Find where the given text appears and provide that cell's center as [X, Y] coordinate. 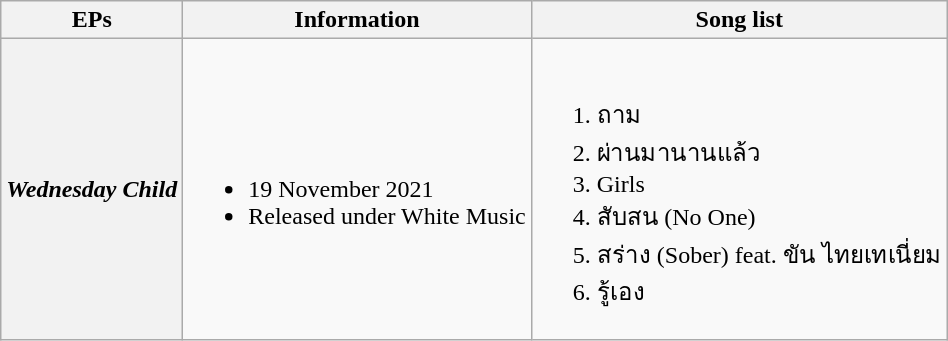
EPs [92, 20]
Information [358, 20]
ถามผ่านมานานแล้วGirlsสับสน (No One)สร่าง (Sober) feat. ขัน ไทยเทเนี่ยมรู้เอง [739, 190]
19 November 2021Released under White Music [358, 190]
Song list [739, 20]
Wednesday Child [92, 190]
